Locate the cell with the specified text and output its [X, Y] center coordinate. 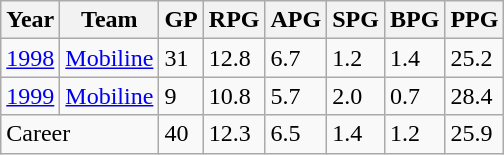
SPG [356, 20]
10.8 [234, 96]
Team [110, 20]
APG [296, 20]
12.3 [234, 134]
BPG [414, 20]
0.7 [414, 96]
Year [30, 20]
5.7 [296, 96]
12.8 [234, 58]
1998 [30, 58]
40 [181, 134]
RPG [234, 20]
PPG [474, 20]
6.7 [296, 58]
GP [181, 20]
25.2 [474, 58]
31 [181, 58]
9 [181, 96]
28.4 [474, 96]
Career [80, 134]
2.0 [356, 96]
25.9 [474, 134]
1999 [30, 96]
6.5 [296, 134]
